Extract the (X, Y) coordinate from the center of the cell holding the provided text.  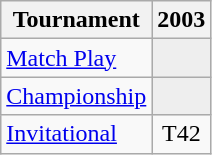
Tournament (76, 20)
Invitational (76, 134)
T42 (182, 134)
Championship (76, 96)
Match Play (76, 58)
2003 (182, 20)
